From the cell containing the given text, extract its center point as (X, Y) coordinate. 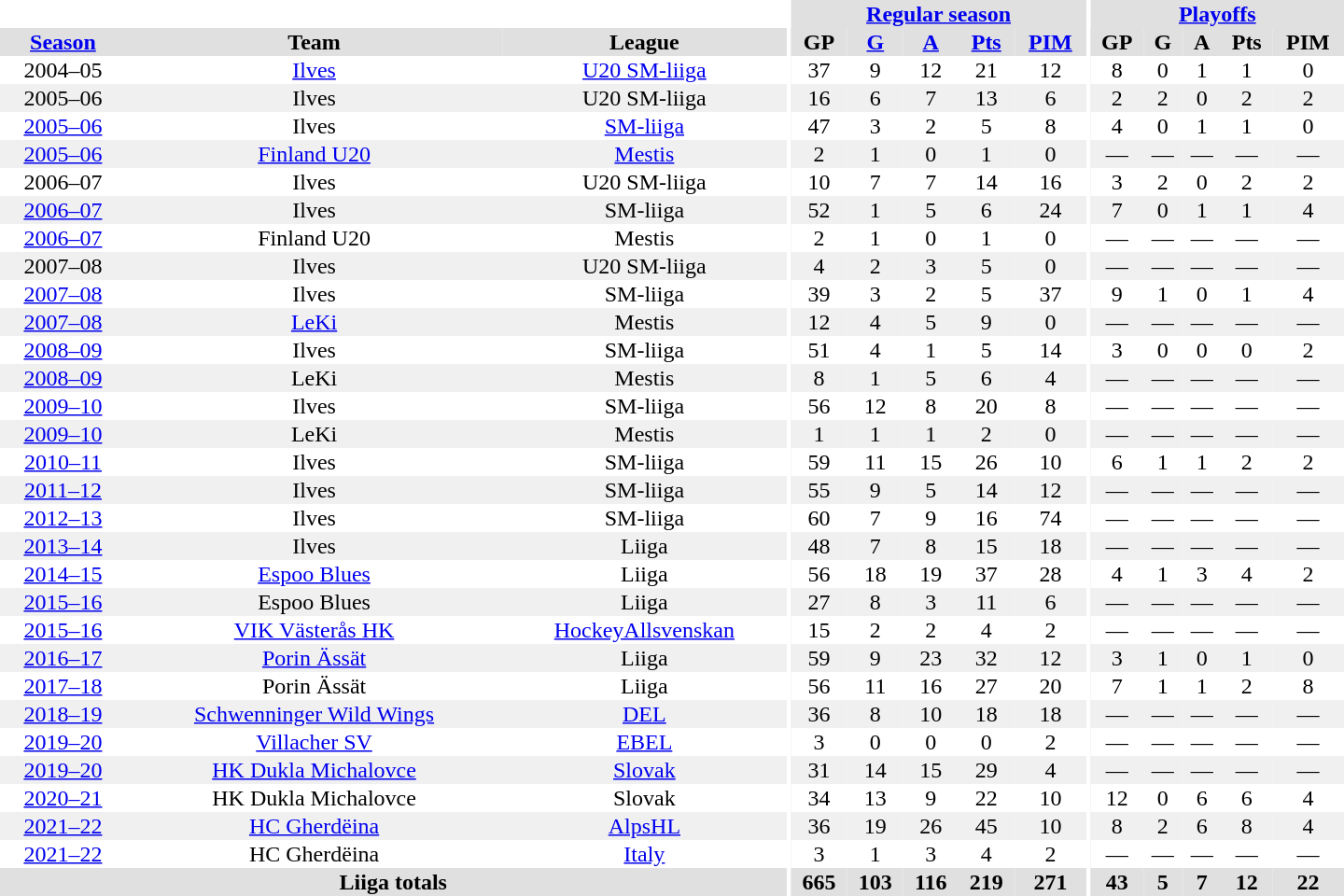
47 (819, 126)
Schwenninger Wild Wings (314, 714)
Villacher SV (314, 742)
103 (875, 882)
29 (986, 770)
Liiga totals (394, 882)
39 (819, 294)
271 (1051, 882)
AlpsHL (644, 826)
2011–12 (63, 490)
21 (986, 70)
28 (1051, 574)
2016–17 (63, 658)
HockeyAllsvenskan (644, 630)
Playoffs (1217, 14)
74 (1051, 518)
2013–14 (63, 546)
23 (931, 658)
116 (931, 882)
31 (819, 770)
EBEL (644, 742)
32 (986, 658)
52 (819, 210)
2018–19 (63, 714)
DEL (644, 714)
43 (1117, 882)
Italy (644, 854)
51 (819, 350)
665 (819, 882)
League (644, 42)
48 (819, 546)
Regular season (939, 14)
2020–21 (63, 798)
24 (1051, 210)
2010–11 (63, 462)
2012–13 (63, 518)
VIK Västerås HK (314, 630)
2017–18 (63, 686)
2004–05 (63, 70)
219 (986, 882)
Team (314, 42)
2014–15 (63, 574)
34 (819, 798)
Season (63, 42)
45 (986, 826)
55 (819, 490)
60 (819, 518)
